Extract the [X, Y] coordinate from the center of the cell holding the provided text.  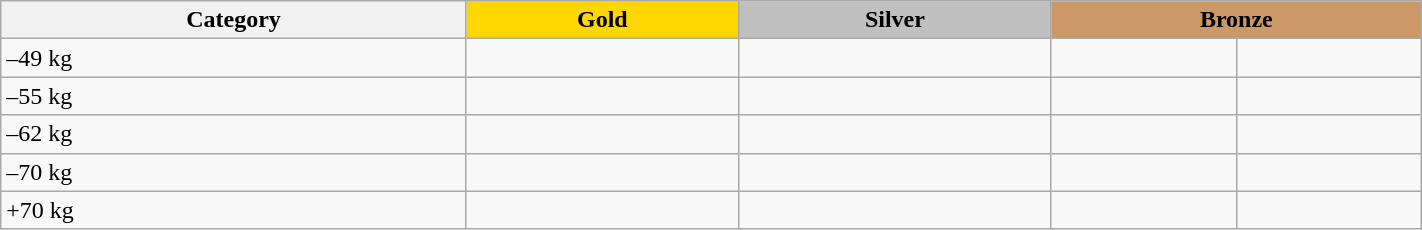
+70 kg [234, 210]
–70 kg [234, 172]
–49 kg [234, 58]
Category [234, 20]
Gold [602, 20]
Bronze [1236, 20]
–55 kg [234, 96]
–62 kg [234, 134]
Silver [894, 20]
